Provide the [x, y] coordinate of the cell's center where the given text is located.  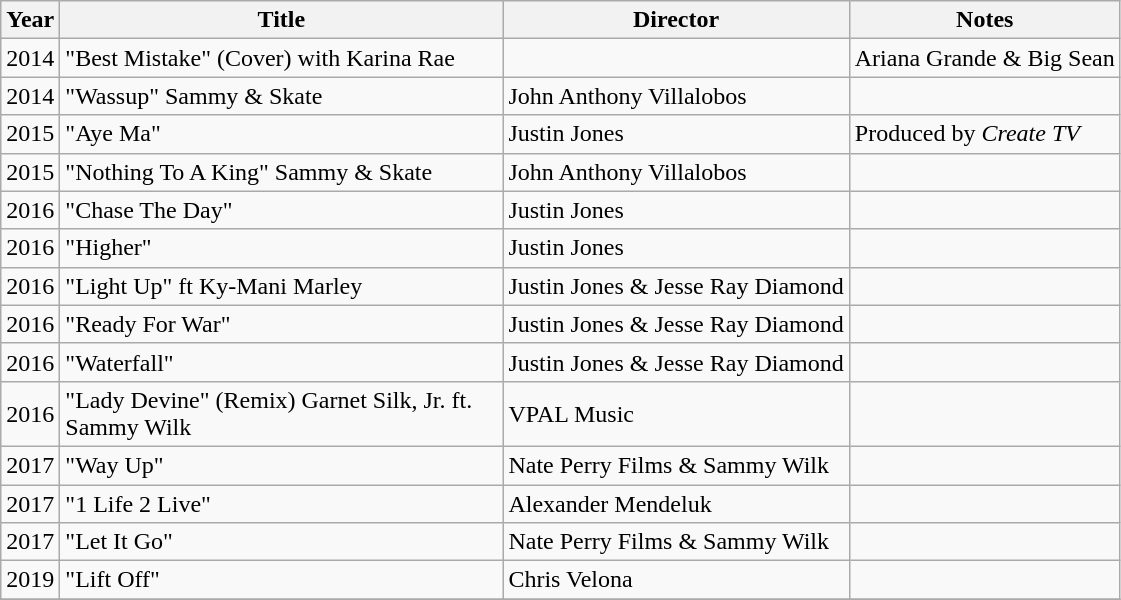
Title [282, 20]
"Best Mistake" (Cover) with Karina Rae [282, 58]
2019 [30, 580]
"Aye Ma" [282, 134]
"Higher" [282, 248]
"Lift Off" [282, 580]
Notes [984, 20]
"Waterfall" [282, 362]
Chris Velona [676, 580]
Year [30, 20]
"Ready For War" [282, 324]
"Chase The Day" [282, 210]
"Light Up" ft Ky-Mani Marley [282, 286]
"Nothing To A King" Sammy & Skate [282, 172]
Produced by Create TV [984, 134]
Director [676, 20]
"Lady Devine" (Remix) Garnet Silk, Jr. ft. Sammy Wilk [282, 414]
Alexander Mendeluk [676, 503]
"Wassup" Sammy & Skate [282, 96]
"Let It Go" [282, 542]
VPAL Music [676, 414]
Ariana Grande & Big Sean [984, 58]
"Way Up" [282, 465]
"1 Life 2 Live" [282, 503]
